From the cell containing the given text, extract its center point as [X, Y] coordinate. 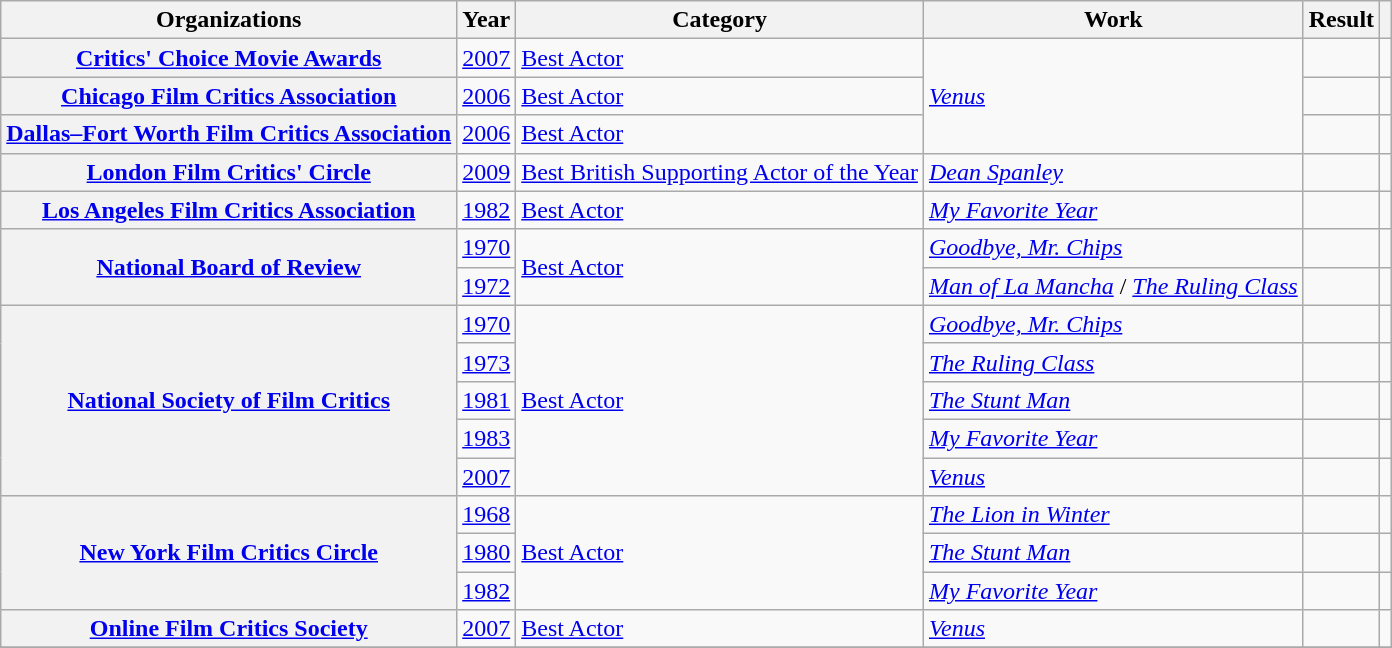
Organizations [229, 20]
Man of La Mancha / The Ruling Class [1113, 286]
2009 [486, 172]
London Film Critics' Circle [229, 172]
1968 [486, 515]
Online Film Critics Society [229, 629]
Category [720, 20]
1983 [486, 438]
1981 [486, 400]
1973 [486, 362]
Dallas–Fort Worth Film Critics Association [229, 134]
The Ruling Class [1113, 362]
Chicago Film Critics Association [229, 96]
Critics' Choice Movie Awards [229, 58]
Work [1113, 20]
Los Angeles Film Critics Association [229, 210]
1980 [486, 553]
New York Film Critics Circle [229, 553]
Dean Spanley [1113, 172]
Best British Supporting Actor of the Year [720, 172]
National Board of Review [229, 267]
Result [1341, 20]
Year [486, 20]
The Lion in Winter [1113, 515]
1972 [486, 286]
National Society of Film Critics [229, 400]
